Output the (X, Y) coordinate of the center of the cell containing the given text.  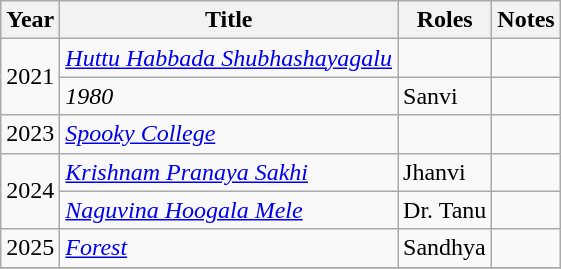
Sandhya (445, 248)
2021 (30, 77)
Year (30, 20)
Naguvina Hoogala Mele (229, 210)
Forest (229, 248)
Dr. Tanu (445, 210)
Notes (526, 20)
Spooky College (229, 134)
Sanvi (445, 96)
Title (229, 20)
Roles (445, 20)
Jhanvi (445, 172)
2024 (30, 191)
2025 (30, 248)
Huttu Habbada Shubhashayagalu (229, 58)
1980 (229, 96)
2023 (30, 134)
Krishnam Pranaya Sakhi (229, 172)
